Find where the given text appears and provide that cell's center as (X, Y) coordinate. 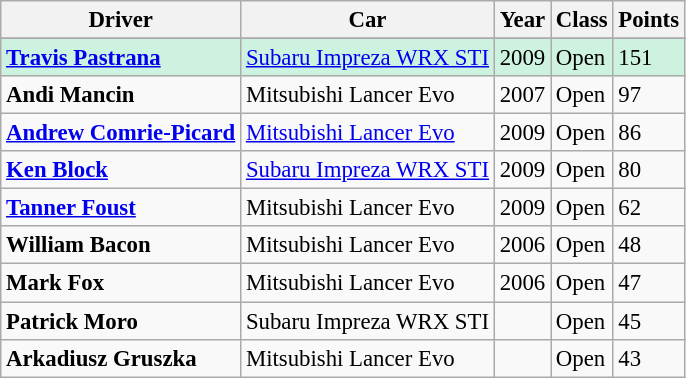
2007 (522, 95)
48 (648, 245)
Andi Mancin (121, 95)
Patrick Moro (121, 321)
Driver (121, 20)
43 (648, 358)
80 (648, 170)
Class (582, 20)
Mark Fox (121, 283)
William Bacon (121, 245)
97 (648, 95)
Points (648, 20)
62 (648, 208)
Car (368, 20)
Year (522, 20)
Travis Pastrana (121, 58)
151 (648, 58)
Ken Block (121, 170)
Andrew Comrie-Picard (121, 133)
47 (648, 283)
86 (648, 133)
Tanner Foust (121, 208)
Arkadiusz Gruszka (121, 358)
45 (648, 321)
